Search for the cell housing the specified text and yield its (X, Y) center coordinate. 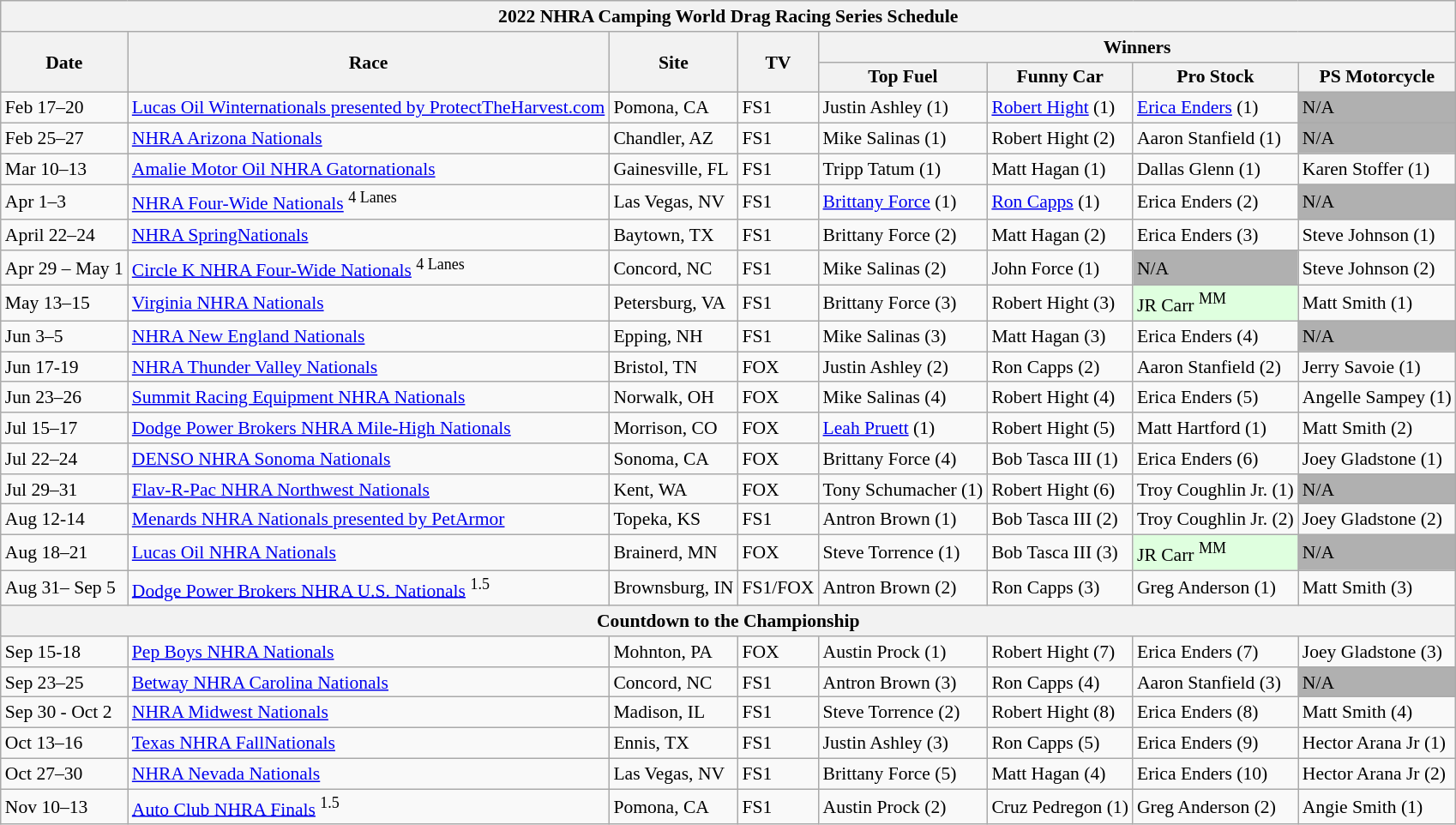
Apr 1–3 (64, 202)
Topeka, KS (673, 520)
NHRA New England Nationals (369, 336)
Matt Hartford (1) (1216, 428)
Texas NHRA FallNationals (369, 744)
Bristol, TN (673, 367)
Auto Club NHRA Finals 1.5 (369, 806)
Robert Hight (3) (1060, 304)
NHRA Arizona Nationals (369, 139)
Robert Hight (8) (1060, 713)
Jul 29–31 (64, 490)
Angelle Sampey (1) (1377, 398)
Pep Boys NHRA Nationals (369, 652)
Mike Salinas (2) (902, 268)
Angie Smith (1) (1377, 806)
Aug 18–21 (64, 552)
Flav-R-Pac NHRA Northwest Nationals (369, 490)
Erica Enders (9) (1216, 744)
Robert Hight (6) (1060, 490)
Matt Smith (1) (1377, 304)
Top Fuel (902, 77)
Norwalk, OH (673, 398)
Circle K NHRA Four-Wide Nationals 4 Lanes (369, 268)
Aaron Stanfield (1) (1216, 139)
Countdown to the Championship (729, 621)
Jun 3–5 (64, 336)
Morrison, CO (673, 428)
Matt Hagan (1) (1060, 169)
Brittany Force (3) (902, 304)
Mike Salinas (4) (902, 398)
Menards NHRA Nationals presented by PetArmor (369, 520)
Kent, WA (673, 490)
Steve Torrence (2) (902, 713)
Greg Anderson (1) (1216, 588)
Mohnton, PA (673, 652)
TV (778, 62)
Oct 27–30 (64, 774)
Sonoma, CA (673, 459)
Erica Enders (5) (1216, 398)
NHRA Nevada Nationals (369, 774)
Antron Brown (2) (902, 588)
Greg Anderson (2) (1216, 806)
Brittany Force (5) (902, 774)
Tony Schumacher (1) (902, 490)
Amalie Motor Oil NHRA Gatornationals (369, 169)
Chandler, AZ (673, 139)
Robert Hight (5) (1060, 428)
Apr 29 – May 1 (64, 268)
Justin Ashley (1) (902, 108)
Summit Racing Equipment NHRA Nationals (369, 398)
Ron Capps (4) (1060, 683)
Site (673, 62)
Hector Arana Jr (1) (1377, 744)
Brownsburg, IN (673, 588)
Hector Arana Jr (2) (1377, 774)
Mar 10–13 (64, 169)
NHRA SpringNationals (369, 235)
Date (64, 62)
Tripp Tatum (1) (902, 169)
Mike Salinas (3) (902, 336)
NHRA Thunder Valley Nationals (369, 367)
Feb 25–27 (64, 139)
Troy Coughlin Jr. (2) (1216, 520)
Robert Hight (4) (1060, 398)
Jerry Savoie (1) (1377, 367)
Erica Enders (7) (1216, 652)
Erica Enders (4) (1216, 336)
Dodge Power Brokers NHRA Mile-High Nationals (369, 428)
Virginia NHRA Nationals (369, 304)
DENSO NHRA Sonoma Nationals (369, 459)
NHRA Midwest Nationals (369, 713)
Steve Torrence (1) (902, 552)
Petersburg, VA (673, 304)
Pro Stock (1216, 77)
Bob Tasca III (2) (1060, 520)
Betway NHRA Carolina Nationals (369, 683)
Austin Prock (1) (902, 652)
Gainesville, FL (673, 169)
Winners (1137, 47)
Madison, IL (673, 713)
Matt Hagan (4) (1060, 774)
Brittany Force (4) (902, 459)
Justin Ashley (3) (902, 744)
Aaron Stanfield (2) (1216, 367)
Erica Enders (2) (1216, 202)
Race (369, 62)
John Force (1) (1060, 268)
Funny Car (1060, 77)
Ron Capps (1) (1060, 202)
Antron Brown (3) (902, 683)
Robert Hight (2) (1060, 139)
Jun 17-19 (64, 367)
Steve Johnson (1) (1377, 235)
2022 NHRA Camping World Drag Racing Series Schedule (729, 16)
Dodge Power Brokers NHRA U.S. Nationals 1.5 (369, 588)
Robert Hight (7) (1060, 652)
Austin Prock (2) (902, 806)
Mike Salinas (1) (902, 139)
Erica Enders (6) (1216, 459)
Steve Johnson (2) (1377, 268)
Oct 13–16 (64, 744)
Jul 22–24 (64, 459)
Aug 12-14 (64, 520)
Baytown, TX (673, 235)
Lucas Oil Winternationals presented by ProtectTheHarvest.com (369, 108)
Feb 17–20 (64, 108)
Karen Stoffer (1) (1377, 169)
April 22–24 (64, 235)
Ennis, TX (673, 744)
Ron Capps (2) (1060, 367)
Matt Smith (4) (1377, 713)
Matt Smith (3) (1377, 588)
Bob Tasca III (1) (1060, 459)
Ron Capps (5) (1060, 744)
Brainerd, MN (673, 552)
Matt Hagan (2) (1060, 235)
Matt Smith (2) (1377, 428)
Erica Enders (8) (1216, 713)
Aug 31– Sep 5 (64, 588)
PS Motorcycle (1377, 77)
May 13–15 (64, 304)
Erica Enders (10) (1216, 774)
Jun 23–26 (64, 398)
Joey Gladstone (3) (1377, 652)
Sep 15-18 (64, 652)
Brittany Force (1) (902, 202)
Dallas Glenn (1) (1216, 169)
Cruz Pedregon (1) (1060, 806)
Sep 23–25 (64, 683)
Bob Tasca III (3) (1060, 552)
Joey Gladstone (1) (1377, 459)
Lucas Oil NHRA Nationals (369, 552)
Ron Capps (3) (1060, 588)
Leah Pruett (1) (902, 428)
Antron Brown (1) (902, 520)
Joey Gladstone (2) (1377, 520)
NHRA Four-Wide Nationals 4 Lanes (369, 202)
Nov 10–13 (64, 806)
Brittany Force (2) (902, 235)
Justin Ashley (2) (902, 367)
Matt Hagan (3) (1060, 336)
Erica Enders (1) (1216, 108)
FS1/FOX (778, 588)
Jul 15–17 (64, 428)
Robert Hight (1) (1060, 108)
Epping, NH (673, 336)
Aaron Stanfield (3) (1216, 683)
Troy Coughlin Jr. (1) (1216, 490)
Sep 30 - Oct 2 (64, 713)
Erica Enders (3) (1216, 235)
